Capture the cell that displays the provided text and extract its [x, y] central coordinate. 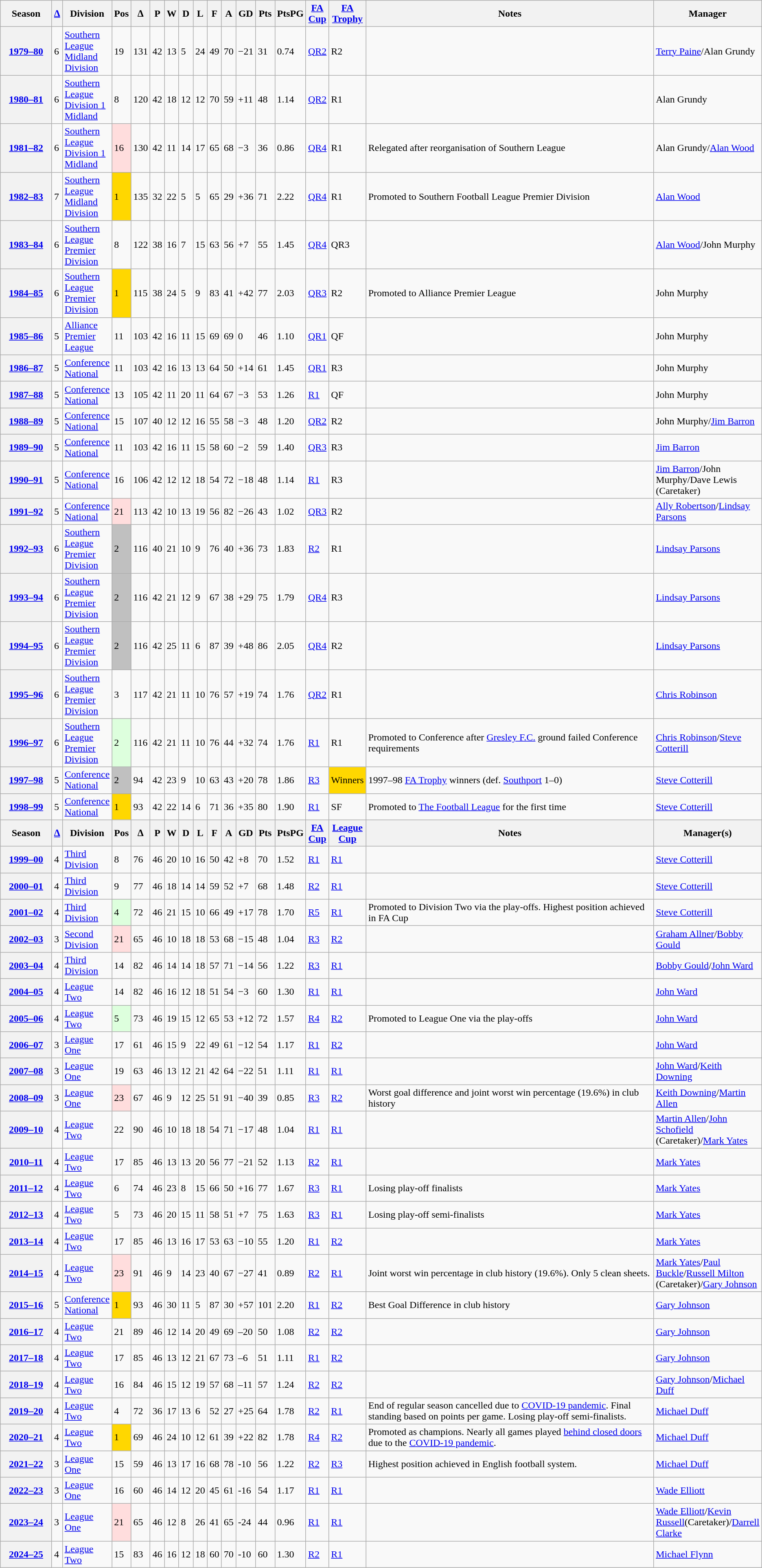
2018–19 [26, 1384]
2.05 [290, 646]
Second Division [87, 939]
Alan Grundy/Alan Wood [708, 148]
1994–95 [26, 646]
+19 [246, 694]
Graham Allner/Bobby Gould [708, 939]
117 [141, 694]
0.85 [290, 1098]
2015–16 [26, 1305]
2022–23 [26, 1491]
Manager [708, 14]
0.96 [290, 1522]
107 [141, 421]
SF [348, 806]
-24 [246, 1522]
−17 [246, 1130]
+20 [246, 780]
130 [141, 148]
1.90 [290, 806]
1997–98 FA Trophy winners (def. Southport 1–0) [510, 780]
John Murphy/Jim Barron [708, 421]
135 [141, 196]
+42 [246, 293]
45 [214, 1491]
1.40 [290, 448]
+16 [246, 1188]
29 [229, 196]
+48 [246, 646]
1.63 [290, 1215]
131 [141, 51]
+35 [246, 806]
1999–00 [26, 859]
1.13 [290, 1162]
1.83 [290, 549]
90 [141, 1130]
Alan Wood [708, 196]
Alan Grundy [708, 99]
1.70 [290, 912]
End of regular season cancelled due to COVID-19 pandemic. Final standing based on points per game. Losing play-off semi-finalists. [510, 1411]
84 [141, 1384]
R5 [317, 912]
1986–87 [26, 368]
2002–03 [26, 939]
27 [229, 1411]
+17 [246, 912]
105 [141, 395]
FA Trophy [348, 14]
1.26 [290, 395]
Jim Barron/John Murphy/Dave Lewis (Caretaker) [708, 479]
Joint worst win percentage in club history (19.6%). Only 5 clean sheets. [510, 1273]
Ally Robertson/Lindsay Parsons [708, 512]
1993–94 [26, 597]
1995–96 [26, 694]
–11 [246, 1384]
Promoted to Alliance Premier League [510, 293]
2017–18 [26, 1358]
0.89 [290, 1273]
1980–81 [26, 99]
Worst goal difference and joint worst win percentage (19.6%) in club history [510, 1098]
2016–17 [26, 1331]
2010–11 [26, 1162]
0.74 [290, 51]
Bobby Gould/John Ward [708, 965]
Mark Yates/Paul Buckle/Russell Milton (Caretaker)/Gary Johnson [708, 1273]
1.57 [290, 1018]
89 [141, 1331]
2006–07 [26, 1045]
Martin Allen/John Schofield (Caretaker)/Mark Yates [708, 1130]
1982–83 [26, 196]
−14 [246, 965]
Promoted to Division Two via the play-offs. Highest position achieved in FA Cup [510, 912]
2.03 [290, 293]
+8 [246, 859]
1988–89 [26, 421]
2004–05 [26, 992]
Winners [348, 780]
+32 [246, 743]
1985–86 [26, 336]
2014–15 [26, 1273]
Wade Elliott [708, 1491]
Wade Elliott/Kevin Russell(Caretaker)/Darrell Clarke [708, 1522]
122 [141, 245]
Losing play-off finalists [510, 1188]
Gary Johnson/Michael Duff [708, 1384]
1.10 [290, 336]
Promoted to Conference after Gresley F.C. ground failed Conference requirements [510, 743]
2.20 [290, 1305]
−22 [246, 1072]
1.24 [290, 1384]
League Cup [348, 833]
1.52 [290, 859]
1987–88 [26, 395]
1983–84 [26, 245]
Best Goal Difference in club history [510, 1305]
−40 [246, 1098]
-16 [246, 1491]
1990–91 [26, 479]
1.79 [290, 597]
113 [141, 512]
2009–10 [26, 1130]
Alan Wood/John Murphy [708, 245]
1998–99 [26, 806]
−18 [246, 479]
2005–06 [26, 1018]
+12 [246, 1018]
2000–01 [26, 886]
1.67 [290, 1188]
Michael Flynn [708, 1554]
2001–02 [26, 912]
2008–09 [26, 1098]
1997–98 [26, 780]
101 [265, 1305]
2011–12 [26, 1188]
1981–82 [26, 148]
+25 [246, 1411]
94 [141, 780]
Keith Downing/Martin Allen [708, 1098]
Chris Robinson [708, 694]
Losing play-off semi-finalists [510, 1215]
2.22 [290, 196]
1979–80 [26, 51]
2007–08 [26, 1072]
Alliance Premier League [87, 336]
Terry Paine/Alan Grundy [708, 51]
2013–14 [26, 1241]
John Ward/Keith Downing [708, 1072]
32 [157, 196]
2023–24 [26, 1522]
Promoted to League One via the play-offs [510, 1018]
−15 [246, 939]
Promoted to Southern Football League Premier Division [510, 196]
1.08 [290, 1331]
−2 [246, 448]
2012–13 [26, 1215]
Highest position achieved in English football system. [510, 1464]
1996–97 [26, 743]
0.86 [290, 148]
Chris Robinson/Steve Cotterill [708, 743]
1984–85 [26, 293]
1989–90 [26, 448]
+57 [246, 1305]
1.48 [290, 886]
2020–21 [26, 1437]
−26 [246, 512]
+29 [246, 597]
0 [246, 336]
Relegated after reorganisation of Southern League [510, 148]
120 [141, 99]
+14 [246, 368]
−12 [246, 1045]
106 [141, 479]
26 [200, 1522]
Promoted to The Football League for the first time [510, 806]
2024–25 [26, 1554]
2003–04 [26, 965]
31 [265, 51]
Promoted as champions. Nearly all games played behind closed doors due to the COVID-19 pandemic. [510, 1437]
+11 [246, 99]
1991–92 [26, 512]
–20 [246, 1331]
1992–93 [26, 549]
−10 [246, 1241]
2019–20 [26, 1411]
80 [265, 806]
−27 [246, 1273]
86 [265, 646]
1.86 [290, 780]
Jim Barron [708, 448]
115 [141, 293]
–6 [246, 1358]
2021–22 [26, 1464]
Manager(s) [708, 833]
1.02 [290, 512]
+22 [246, 1437]
